Identify which cell holds the provided text, then report its [x, y] central coordinate. 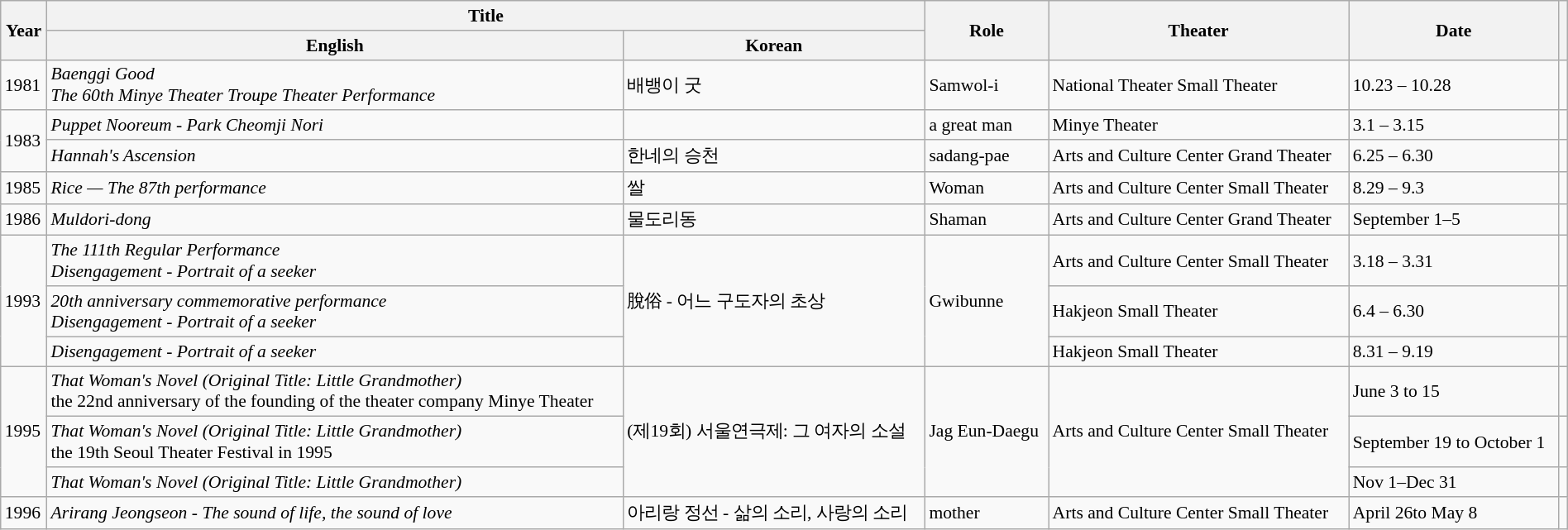
That Woman's Novel (Original Title: Little Grandmother) [334, 482]
배뱅이 굿 [774, 84]
sadang-pae [986, 155]
That Woman's Novel (Original Title: Little Grandmother)the 19th Seoul Theater Festival in 1995 [334, 442]
a great man [986, 125]
Role [986, 30]
10.23 – 10.28 [1454, 84]
mother [986, 513]
Year [24, 30]
1995 [24, 431]
That Woman's Novel (Original Title: Little Grandmother)the 22nd anniversary of the founding of the theater company Minye Theater [334, 390]
6.4 – 6.30 [1454, 311]
Theater [1199, 30]
1996 [24, 513]
3.1 – 3.15 [1454, 125]
20th anniversary commemorative performanceDisengagement - Portrait of a seeker [334, 311]
Gwibunne [986, 301]
Disengagement - Portrait of a seeker [334, 351]
Jag Eun-Daegu [986, 431]
Minye Theater [1199, 125]
Nov 1–Dec 31 [1454, 482]
쌀 [774, 187]
1993 [24, 301]
September 19 to October 1 [1454, 442]
Hannah's Ascension [334, 155]
脫俗 - 어느 구도자의 초상 [774, 301]
Samwol-i [986, 84]
1981 [24, 84]
Muldori-dong [334, 220]
1985 [24, 187]
한네의 승천 [774, 155]
8.31 – 9.19 [1454, 351]
Woman [986, 187]
Arirang Jeongseon - The sound of life, the sound of love [334, 513]
June 3 to 15 [1454, 390]
아리랑 정선 - 삶의 소리, 사랑의 소리 [774, 513]
April 26to May 8 [1454, 513]
물도리동 [774, 220]
1983 [24, 141]
3.18 – 3.31 [1454, 261]
1986 [24, 220]
Korean [774, 45]
Date [1454, 30]
8.29 – 9.3 [1454, 187]
September 1–5 [1454, 220]
Baenggi GoodThe 60th Minye Theater Troupe Theater Performance [334, 84]
6.25 – 6.30 [1454, 155]
National Theater Small Theater [1199, 84]
Title [485, 16]
Puppet Nooreum - Park Cheomji Nori [334, 125]
Rice — The 87th performance [334, 187]
(제19회) 서울연극제: 그 여자의 소설 [774, 431]
English [334, 45]
The 111th Regular PerformanceDisengagement - Portrait of a seeker [334, 261]
Shaman [986, 220]
